Pinpoint the cell where the given text exists, returning its [X, Y] midpoint coordinate. 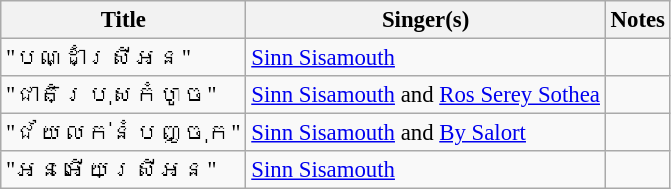
Singer(s) [426, 20]
"អនអើយស្រីអន" [124, 170]
Sinn Sisamouth and By Salort [426, 133]
Title [124, 20]
Sinn Sisamouth and Ros Serey Sothea [426, 95]
"បណ្ដាំស្រីអន" [124, 58]
"ជ័យលក់នំបញ្ចុក" [124, 133]
Notes [638, 20]
"ជាតិប្រុសកំហូច" [124, 95]
